For the text-containing cell, return its midpoint in [x, y] coordinate format. 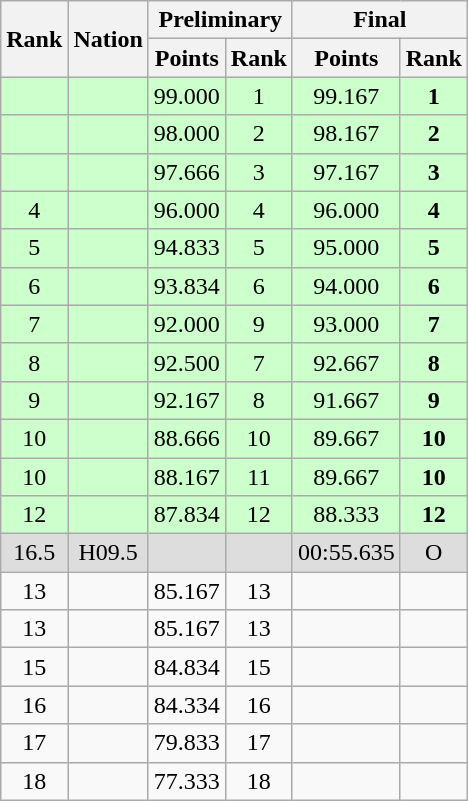
11 [258, 477]
00:55.635 [346, 553]
97.167 [346, 172]
77.333 [186, 781]
93.834 [186, 286]
99.000 [186, 96]
92.667 [346, 362]
94.000 [346, 286]
88.167 [186, 477]
88.666 [186, 438]
92.167 [186, 400]
91.667 [346, 400]
84.334 [186, 705]
87.834 [186, 515]
16.5 [34, 553]
Preliminary [220, 20]
Final [380, 20]
94.833 [186, 248]
99.167 [346, 96]
92.500 [186, 362]
93.000 [346, 324]
88.333 [346, 515]
79.833 [186, 743]
98.167 [346, 134]
98.000 [186, 134]
92.000 [186, 324]
H09.5 [108, 553]
97.666 [186, 172]
84.834 [186, 667]
O [434, 553]
Nation [108, 39]
95.000 [346, 248]
